Output the [X, Y] coordinate of the center of the cell containing the given text.  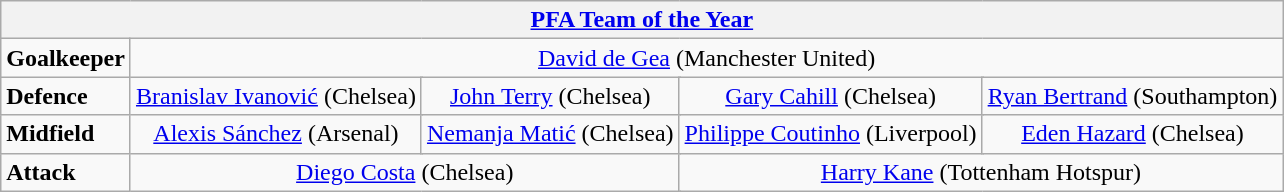
Nemanja Matić (Chelsea) [550, 134]
Diego Costa (Chelsea) [404, 172]
Alexis Sánchez (Arsenal) [276, 134]
Philippe Coutinho (Liverpool) [830, 134]
Attack [66, 172]
Ryan Bertrand (Southampton) [1132, 96]
PFA Team of the Year [642, 20]
Midfield [66, 134]
Defence [66, 96]
Goalkeeper [66, 58]
David de Gea (Manchester United) [706, 58]
Harry Kane (Tottenham Hotspur) [981, 172]
Branislav Ivanović (Chelsea) [276, 96]
John Terry (Chelsea) [550, 96]
Eden Hazard (Chelsea) [1132, 134]
Gary Cahill (Chelsea) [830, 96]
